From the cell containing the given text, extract its center point as [x, y] coordinate. 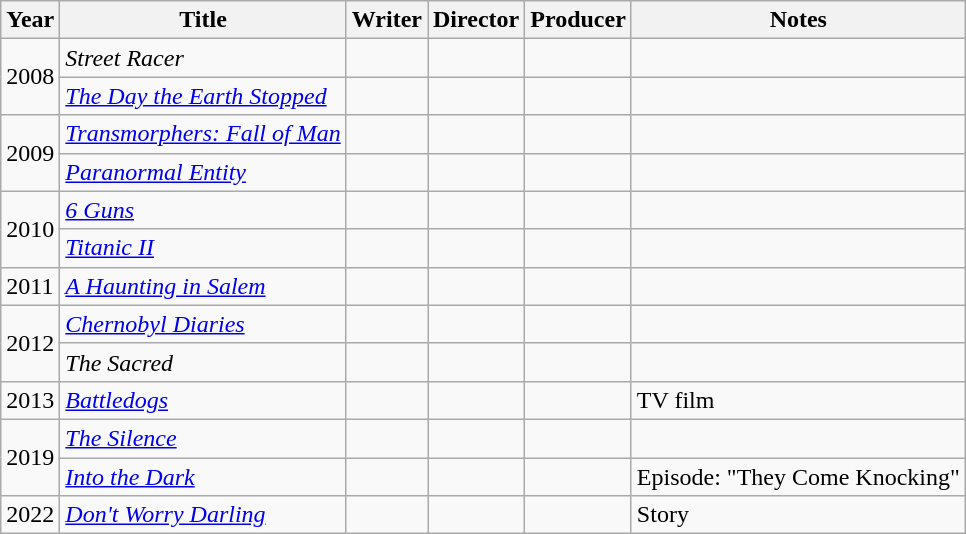
Writer [386, 20]
The Sacred [203, 362]
Producer [578, 20]
Titanic II [203, 248]
Into the Dark [203, 477]
Chernobyl Diaries [203, 324]
2013 [30, 400]
Paranormal Entity [203, 172]
A Haunting in Salem [203, 286]
2008 [30, 77]
Don't Worry Darling [203, 515]
Year [30, 20]
Transmorphers: Fall of Man [203, 134]
Director [476, 20]
2019 [30, 457]
2009 [30, 153]
2022 [30, 515]
The Day the Earth Stopped [203, 96]
Street Racer [203, 58]
2011 [30, 286]
Story [798, 515]
The Silence [203, 438]
Battledogs [203, 400]
Episode: "They Come Knocking" [798, 477]
6 Guns [203, 210]
TV film [798, 400]
2012 [30, 343]
2010 [30, 229]
Title [203, 20]
Notes [798, 20]
